Return (x, y) of the center of cell containing provided text 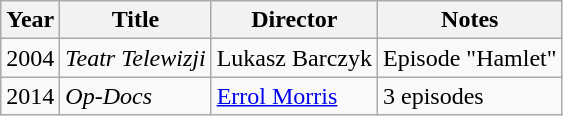
Lukasz Barczyk (294, 58)
2014 (30, 96)
Title (136, 20)
Year (30, 20)
Errol Morris (294, 96)
Episode "Hamlet" (470, 58)
Teatr Telewizji (136, 58)
Op-Docs (136, 96)
Notes (470, 20)
3 episodes (470, 96)
Director (294, 20)
2004 (30, 58)
